Determine the (x, y) coordinate at the center of the cell enclosing the given text.  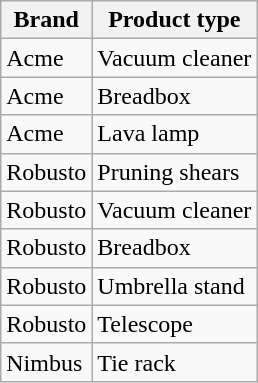
Product type (174, 20)
Telescope (174, 324)
Brand (46, 20)
Tie rack (174, 362)
Umbrella stand (174, 286)
Lava lamp (174, 134)
Nimbus (46, 362)
Pruning shears (174, 172)
